Search for the cell housing the specified text and yield its (x, y) center coordinate. 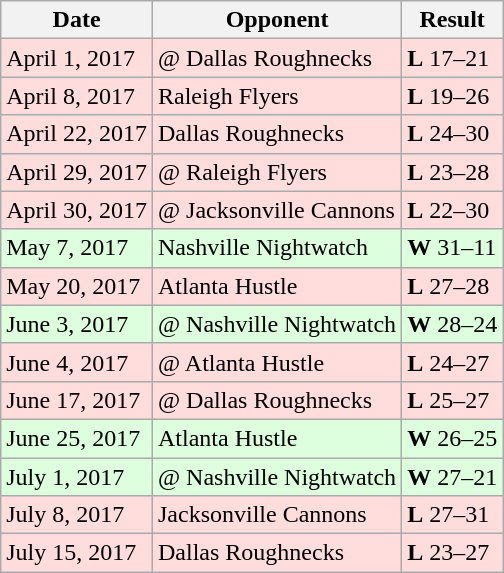
W 28–24 (452, 324)
W 26–25 (452, 438)
L 25–27 (452, 400)
Opponent (276, 20)
Date (77, 20)
May 20, 2017 (77, 286)
W 31–11 (452, 248)
Raleigh Flyers (276, 96)
June 25, 2017 (77, 438)
April 22, 2017 (77, 134)
Result (452, 20)
@ Jacksonville Cannons (276, 210)
L 27–31 (452, 515)
April 1, 2017 (77, 58)
Jacksonville Cannons (276, 515)
June 17, 2017 (77, 400)
May 7, 2017 (77, 248)
L 23–27 (452, 553)
April 30, 2017 (77, 210)
April 8, 2017 (77, 96)
L 27–28 (452, 286)
@ Raleigh Flyers (276, 172)
@ Atlanta Hustle (276, 362)
W 27–21 (452, 477)
L 17–21 (452, 58)
Nashville Nightwatch (276, 248)
L 22–30 (452, 210)
L 23–28 (452, 172)
June 4, 2017 (77, 362)
L 24–27 (452, 362)
July 1, 2017 (77, 477)
April 29, 2017 (77, 172)
July 8, 2017 (77, 515)
July 15, 2017 (77, 553)
L 19–26 (452, 96)
L 24–30 (452, 134)
June 3, 2017 (77, 324)
